Find where the given text appears and provide that cell's center as (x, y) coordinate. 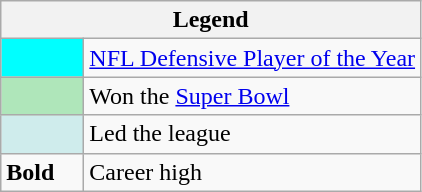
Won the Super Bowl (252, 96)
NFL Defensive Player of the Year (252, 58)
Legend (211, 20)
Led the league (252, 134)
Career high (252, 172)
Bold (42, 172)
